Extract the (X, Y) coordinate from the center of the cell holding the provided text.  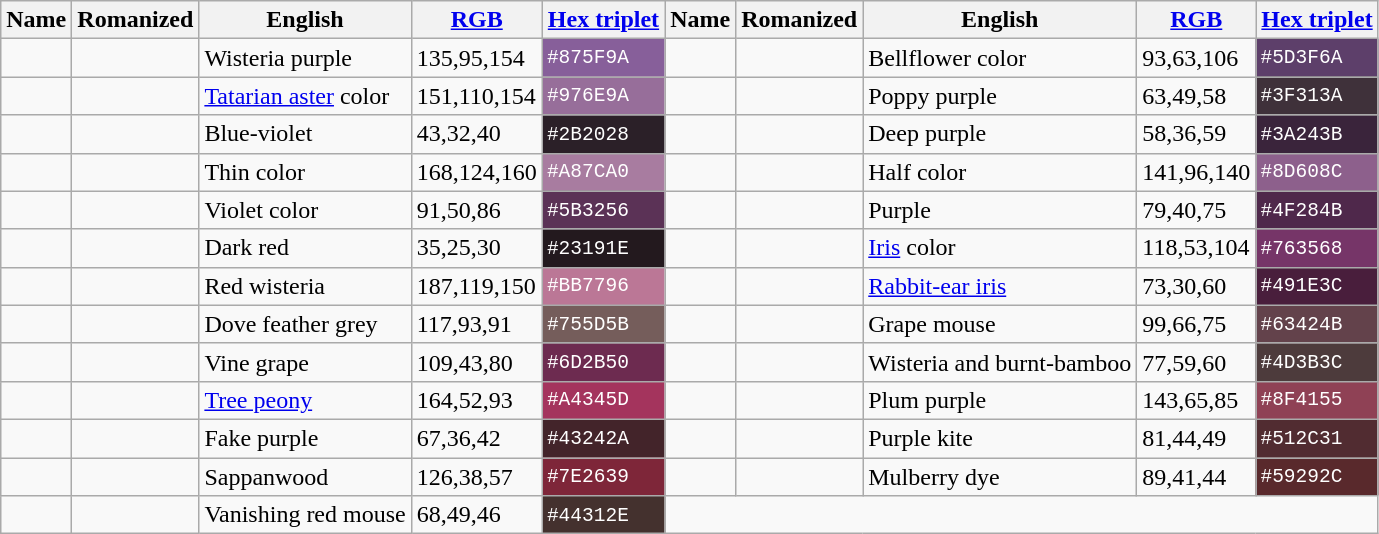
168,124,160 (476, 172)
79,40,75 (1196, 210)
#44312E (603, 515)
Purple kite (1000, 438)
#23191E (603, 248)
164,52,93 (476, 400)
Violet color (305, 210)
67,36,42 (476, 438)
73,30,60 (1196, 286)
Iris color (1000, 248)
89,41,44 (1196, 477)
Half color (1000, 172)
99,66,75 (1196, 324)
Dark red (305, 248)
68,49,46 (476, 515)
#2B2028 (603, 134)
#A4345D (603, 400)
#4F284B (1317, 210)
Purple (1000, 210)
143,65,85 (1196, 400)
Tree peony (305, 400)
77,59,60 (1196, 362)
Thin color (305, 172)
Vine grape (305, 362)
135,95,154 (476, 58)
#A87CA0 (603, 172)
63,49,58 (1196, 96)
#59292C (1317, 477)
Bellflower color (1000, 58)
#5D3F6A (1317, 58)
151,110,154 (476, 96)
43,32,40 (476, 134)
Blue-violet (305, 134)
58,36,59 (1196, 134)
#4D3B3C (1317, 362)
Sappanwood (305, 477)
#976E9A (603, 96)
#43242A (603, 438)
91,50,86 (476, 210)
#875F9A (603, 58)
Fake purple (305, 438)
#755D5B (603, 324)
#491E3C (1317, 286)
Rabbit-ear iris (1000, 286)
Plum purple (1000, 400)
#8D608C (1317, 172)
Mulberry dye (1000, 477)
#3A243B (1317, 134)
Wisteria and burnt-bamboo (1000, 362)
Deep purple (1000, 134)
#BB7796 (603, 286)
#8F4155 (1317, 400)
#5B3256 (603, 210)
141,96,140 (1196, 172)
#3F313A (1317, 96)
81,44,49 (1196, 438)
109,43,80 (476, 362)
35,25,30 (476, 248)
126,38,57 (476, 477)
#512C31 (1317, 438)
118,53,104 (1196, 248)
#7E2639 (603, 477)
Vanishing red mouse (305, 515)
Red wisteria (305, 286)
Grape mouse (1000, 324)
93,63,106 (1196, 58)
Wisteria purple (305, 58)
117,93,91 (476, 324)
#6D2B50 (603, 362)
#63424B (1317, 324)
187,119,150 (476, 286)
Poppy purple (1000, 96)
#763568 (1317, 248)
Dove feather grey (305, 324)
Tatarian aster color (305, 96)
